Find where the given text appears and provide that cell's center as [x, y] coordinate. 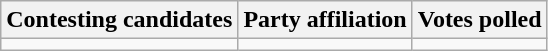
Party affiliation [325, 20]
Votes polled [480, 20]
Contesting candidates [120, 20]
